Locate the cell with the specified text and output its (x, y) center coordinate. 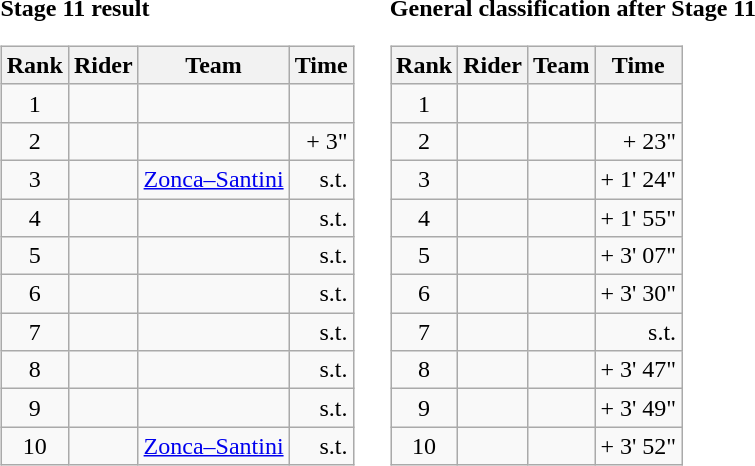
+ 1' 55" (638, 217)
+ 1' 24" (638, 179)
+ 3' 30" (638, 294)
+ 3" (321, 141)
+ 3' 47" (638, 370)
+ 3' 49" (638, 408)
+ 3' 52" (638, 446)
+ 23" (638, 141)
+ 3' 07" (638, 256)
